Capture the cell that displays the provided text and extract its (X, Y) central coordinate. 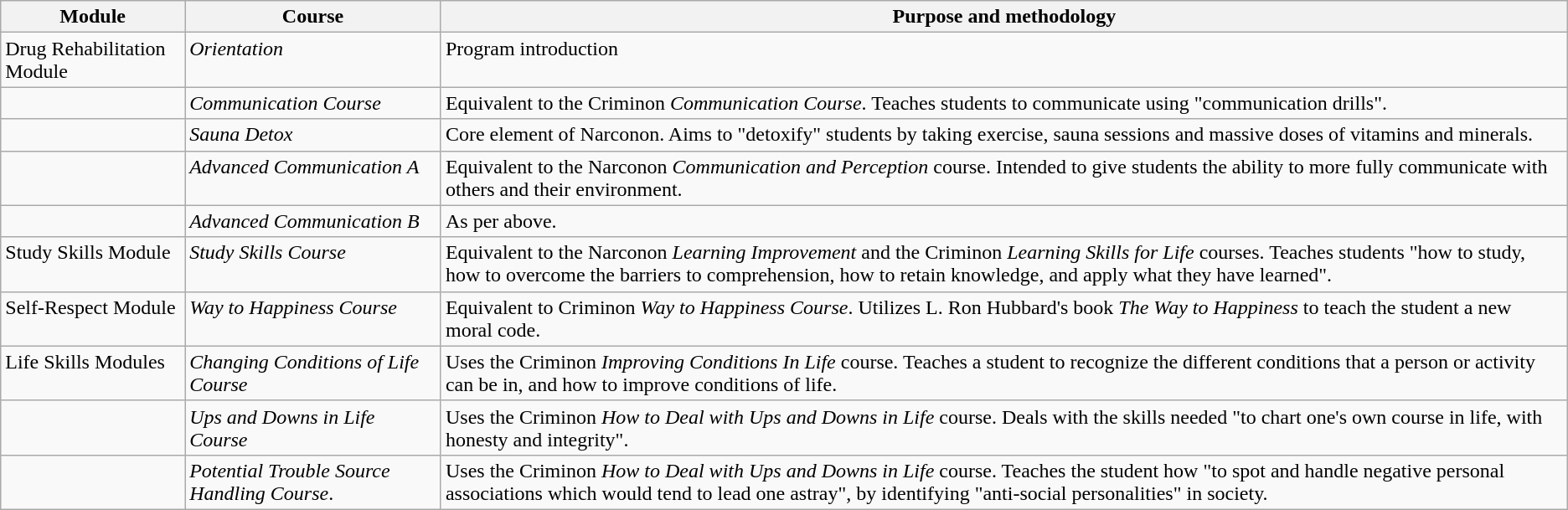
Self-Respect Module (93, 318)
Equivalent to Criminon Way to Happiness Course. Utilizes L. Ron Hubbard's book The Way to Happiness to teach the student a new moral code. (1003, 318)
Communication Course (313, 103)
Study Skills Module (93, 265)
Sauna Detox (313, 135)
Life Skills Modules (93, 373)
Study Skills Course (313, 265)
Ups and Downs in Life Course (313, 427)
Purpose and methodology (1003, 17)
As per above. (1003, 221)
Way to Happiness Course (313, 318)
Orientation (313, 60)
Program introduction (1003, 60)
Changing Conditions of Life Course (313, 373)
Module (93, 17)
Course (313, 17)
Equivalent to the Criminon Communication Course. Teaches students to communicate using "communication drills". (1003, 103)
Drug Rehabilitation Module (93, 60)
Potential Trouble Source Handling Course. (313, 482)
Advanced Communication A (313, 178)
Core element of Narconon. Aims to "detoxify" students by taking exercise, sauna sessions and massive doses of vitamins and minerals. (1003, 135)
Advanced Communication B (313, 221)
